Return the [X, Y] coordinate for the center point of the cell that contains the specified text.  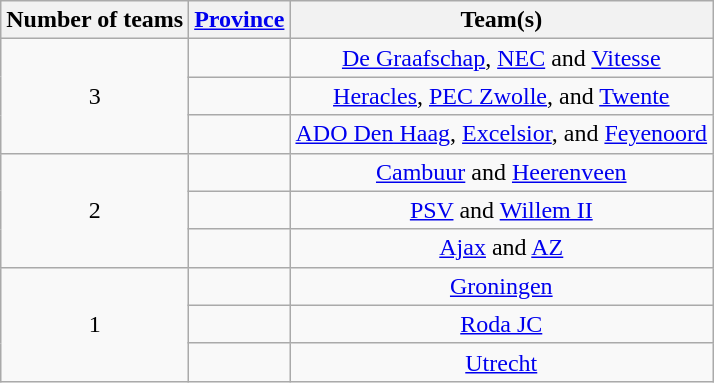
Team(s) [502, 20]
3 [95, 96]
Number of teams [95, 20]
1 [95, 324]
Province [240, 20]
ADO Den Haag, Excelsior, and Feyenoord [502, 134]
Groningen [502, 286]
2 [95, 210]
Utrecht [502, 362]
De Graafschap, NEC and Vitesse [502, 58]
Heracles, PEC Zwolle, and Twente [502, 96]
Cambuur and Heerenveen [502, 172]
Roda JC [502, 324]
PSV and Willem II [502, 210]
Ajax and AZ [502, 248]
